Pinpoint the cell where the given text exists, returning its [x, y] midpoint coordinate. 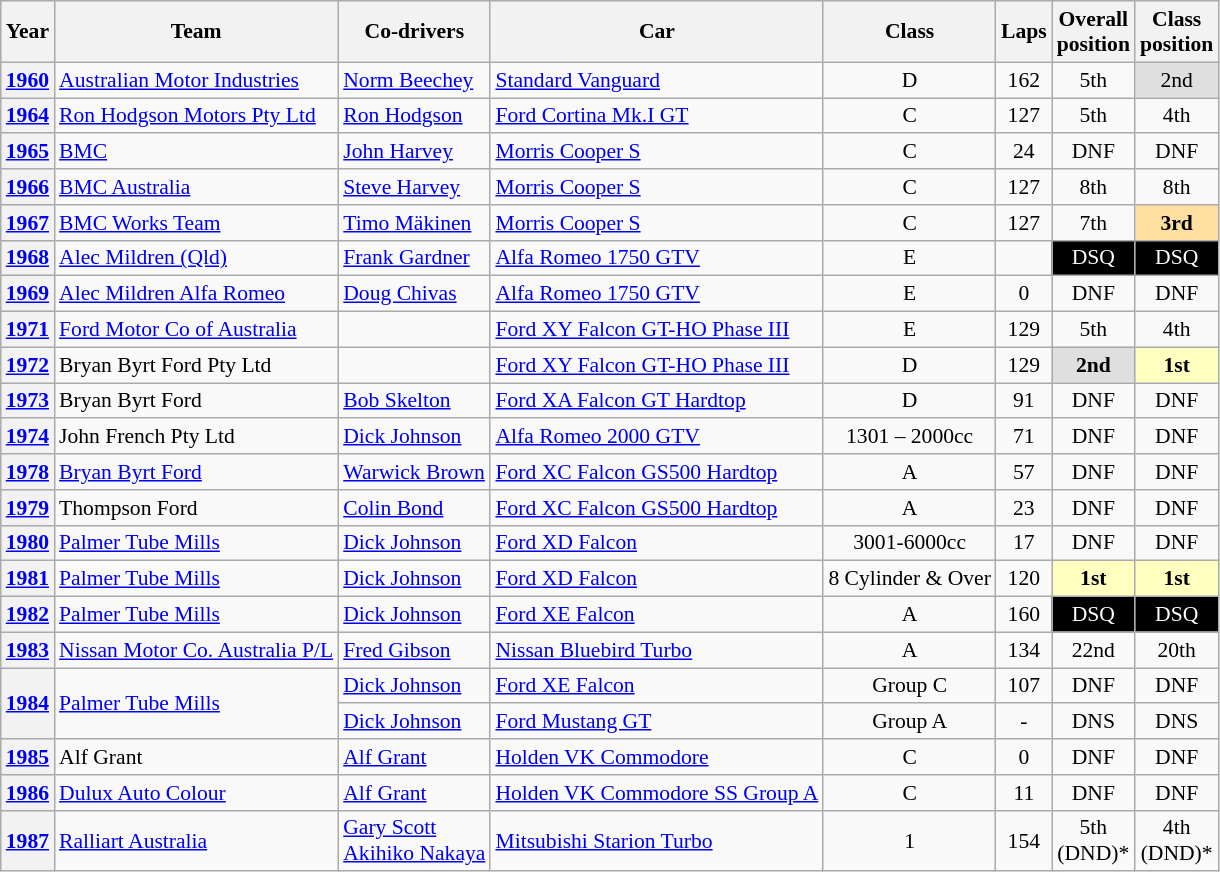
BMC Works Team [196, 223]
Standard Vanguard [656, 80]
160 [1024, 615]
162 [1024, 80]
1978 [28, 472]
20th [1176, 650]
134 [1024, 650]
1971 [28, 330]
Year [28, 32]
Car [656, 32]
BMC [196, 152]
Ford XA Falcon GT Hardtop [656, 401]
24 [1024, 152]
Gary Scott Akihiko Nakaya [414, 840]
Alfa Romeo 2000 GTV [656, 437]
23 [1024, 508]
- [1024, 722]
Ford Cortina Mk.I GT [656, 116]
1981 [28, 579]
107 [1024, 686]
Fred Gibson [414, 650]
22nd [1094, 650]
1965 [28, 152]
3001-6000cc [910, 543]
154 [1024, 840]
3rd [1176, 223]
Timo Mäkinen [414, 223]
BMC Australia [196, 187]
Group A [910, 722]
Laps [1024, 32]
1964 [28, 116]
Alec Mildren (Qld) [196, 258]
1979 [28, 508]
John Harvey [414, 152]
Australian Motor Industries [196, 80]
1967 [28, 223]
Dulux Auto Colour [196, 793]
Class [910, 32]
Ron Hodgson [414, 116]
1966 [28, 187]
Holden VK Commodore SS Group A [656, 793]
57 [1024, 472]
Bob Skelton [414, 401]
1973 [28, 401]
Nissan Motor Co. Australia P/L [196, 650]
1960 [28, 80]
1982 [28, 615]
7th [1094, 223]
1301 – 2000cc [910, 437]
1986 [28, 793]
Holden VK Commodore [656, 757]
Team [196, 32]
1983 [28, 650]
91 [1024, 401]
Overallposition [1094, 32]
Colin Bond [414, 508]
1972 [28, 365]
17 [1024, 543]
71 [1024, 437]
Ralliart Australia [196, 840]
11 [1024, 793]
5th(DND)* [1094, 840]
Ford Motor Co of Australia [196, 330]
Mitsubishi Starion Turbo [656, 840]
1968 [28, 258]
Frank Gardner [414, 258]
Thompson Ford [196, 508]
Ron Hodgson Motors Pty Ltd [196, 116]
Ford Mustang GT [656, 722]
Steve Harvey [414, 187]
Warwick Brown [414, 472]
120 [1024, 579]
John French Pty Ltd [196, 437]
Nissan Bluebird Turbo [656, 650]
Co-drivers [414, 32]
Group C [910, 686]
Norm Beechey [414, 80]
Classposition [1176, 32]
1980 [28, 543]
1969 [28, 294]
1974 [28, 437]
Doug Chivas [414, 294]
Bryan Byrt Ford Pty Ltd [196, 365]
1984 [28, 704]
1985 [28, 757]
4th(DND)* [1176, 840]
1 [910, 840]
1987 [28, 840]
Alec Mildren Alfa Romeo [196, 294]
8 Cylinder & Over [910, 579]
